From the cell containing the given text, extract its center point as (X, Y) coordinate. 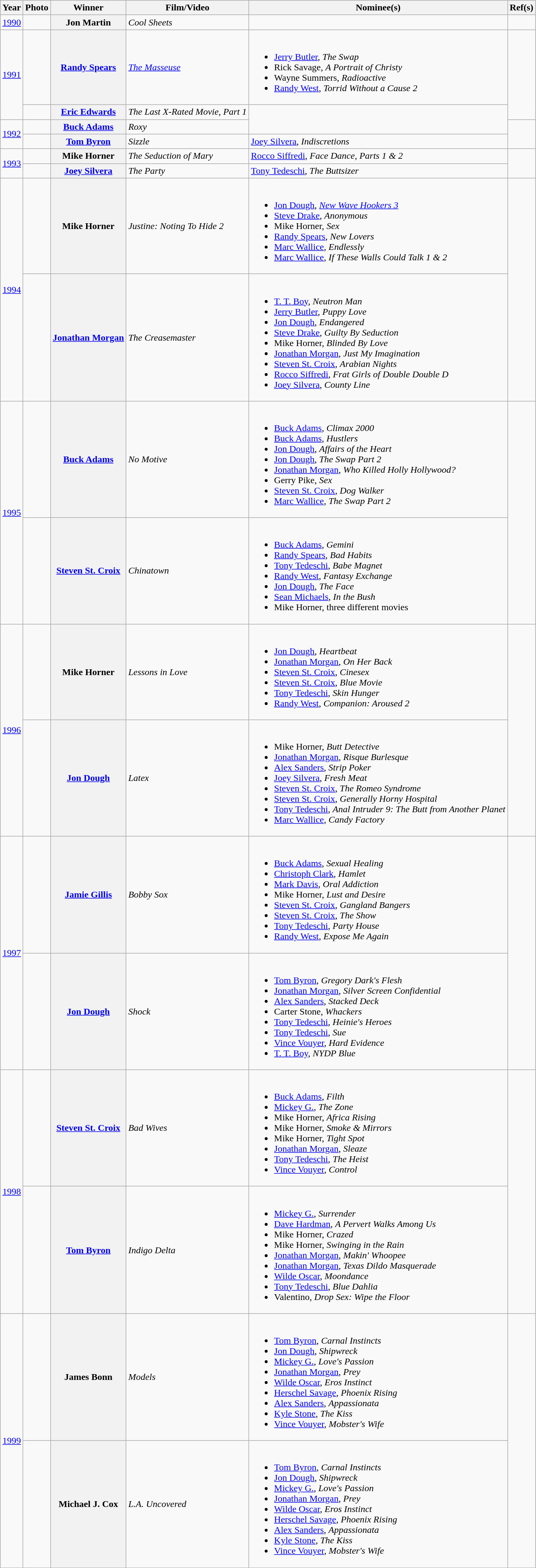
1990 (12, 22)
Joey Silvera (88, 171)
1993 (12, 163)
Rocco Siffredi, Face Dance, Parts 1 & 2 (378, 156)
Jonathan Morgan (88, 338)
1991 (12, 75)
Chinatown (188, 571)
Sizzle (188, 141)
1999 (12, 1441)
Year (12, 8)
Randy Spears (88, 67)
Photo (37, 8)
1997 (12, 953)
Justine: Noting To Hide 2 (188, 226)
The Last X-Rated Movie, Part 1 (188, 112)
Tony Tedeschi, The Buttsizer (378, 171)
The Creasemaster (188, 338)
The Party (188, 171)
Bad Wives (188, 1128)
Shock (188, 1011)
L.A. Uncovered (188, 1504)
Winner (88, 8)
1994 (12, 290)
Latex (188, 778)
Cool Sheets (188, 22)
Joey Silvera, Indiscretions (378, 141)
1992 (12, 134)
James Bonn (88, 1377)
Michael J. Cox (88, 1504)
Jon Martin (88, 22)
1995 (12, 512)
1996 (12, 730)
The Masseuse (188, 67)
No Motive (188, 459)
Eric Edwards (88, 112)
Nominee(s) (378, 8)
1998 (12, 1192)
Film/Video (188, 8)
Bobby Sox (188, 895)
Jerry Butler, The SwapRick Savage, A Portrait of ChristyWayne Summers, RadioactiveRandy West, Torrid Without a Cause 2 (378, 67)
Indigo Delta (188, 1250)
Lessons in Love (188, 672)
The Seduction of Mary (188, 156)
Models (188, 1377)
Jamie Gillis (88, 895)
Ref(s) (521, 8)
Roxy (188, 127)
